From the cell containing the given text, extract its center point as (x, y) coordinate. 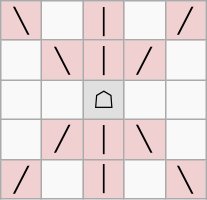
☖ (104, 100)
